Pinpoint the cell where the given text exists, returning its [X, Y] midpoint coordinate. 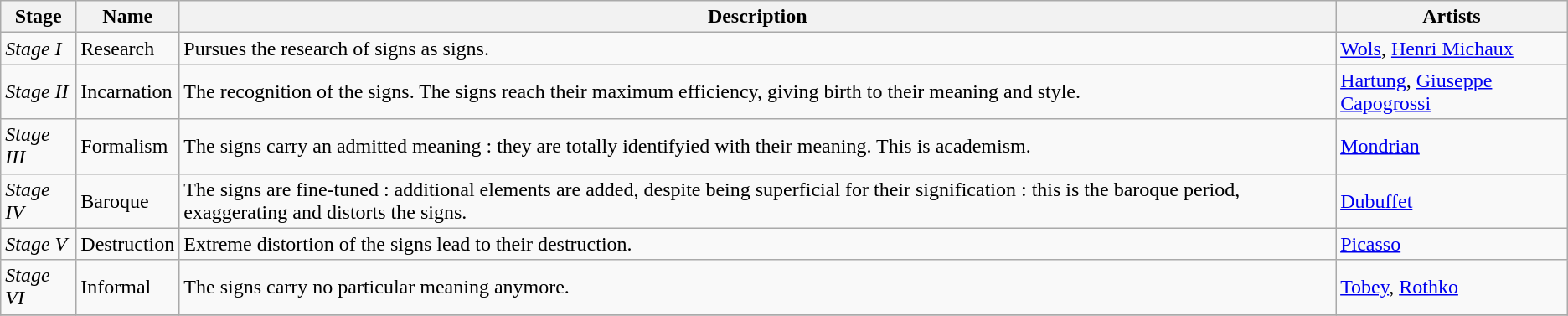
Mondrian [1452, 146]
Extreme distortion of the signs lead to their destruction. [757, 244]
Stage [39, 17]
Description [757, 17]
Hartung, Giuseppe Capogrossi [1452, 92]
Stage V [39, 244]
Stage III [39, 146]
Informal [127, 287]
The signs carry no particular meaning anymore. [757, 287]
Formalism [127, 146]
Dubuffet [1452, 201]
Pursues the research of signs as signs. [757, 49]
Destruction [127, 244]
Artists [1452, 17]
Baroque [127, 201]
The recognition of the signs. The signs reach their maximum efficiency, giving birth to their meaning and style. [757, 92]
The signs carry an admitted meaning : they are totally identifyied with their meaning. This is academism. [757, 146]
Stage I [39, 49]
Name [127, 17]
Wols, Henri Michaux [1452, 49]
Tobey, Rothko [1452, 287]
Stage II [39, 92]
Picasso [1452, 244]
Incarnation [127, 92]
Stage VI [39, 287]
Stage IV [39, 201]
Research [127, 49]
